Output the [x, y] coordinate of the center of the cell containing the given text.  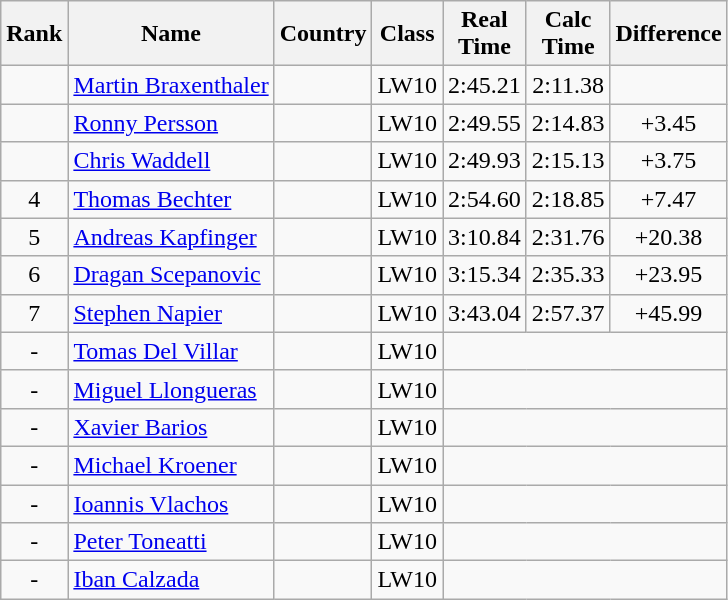
Peter Toneatti [171, 542]
Thomas Bechter [171, 199]
Difference [668, 34]
Xavier Barios [171, 427]
6 [34, 275]
2:49.55 [484, 123]
2:54.60 [484, 199]
Michael Kroener [171, 465]
Rank [34, 34]
2:31.76 [568, 237]
2:11.38 [568, 85]
2:49.93 [484, 161]
+45.99 [668, 313]
5 [34, 237]
Dragan Scepanovic [171, 275]
4 [34, 199]
CalcTime [568, 34]
Name [171, 34]
Stephen Napier [171, 313]
2:14.83 [568, 123]
+23.95 [668, 275]
7 [34, 313]
2:57.37 [568, 313]
2:18.85 [568, 199]
Martin Braxenthaler [171, 85]
Ronny Persson [171, 123]
+7.47 [668, 199]
Miguel Llongueras [171, 389]
Tomas Del Villar [171, 351]
3:43.04 [484, 313]
RealTime [484, 34]
Iban Calzada [171, 580]
Country [323, 34]
2:15.13 [568, 161]
Ioannis Vlachos [171, 503]
Class [408, 34]
3:15.34 [484, 275]
2:45.21 [484, 85]
+20.38 [668, 237]
Andreas Kapfinger [171, 237]
+3.75 [668, 161]
3:10.84 [484, 237]
+3.45 [668, 123]
Chris Waddell [171, 161]
2:35.33 [568, 275]
